Detect which cell encompasses the target text, then output its (X, Y) center coordinate. 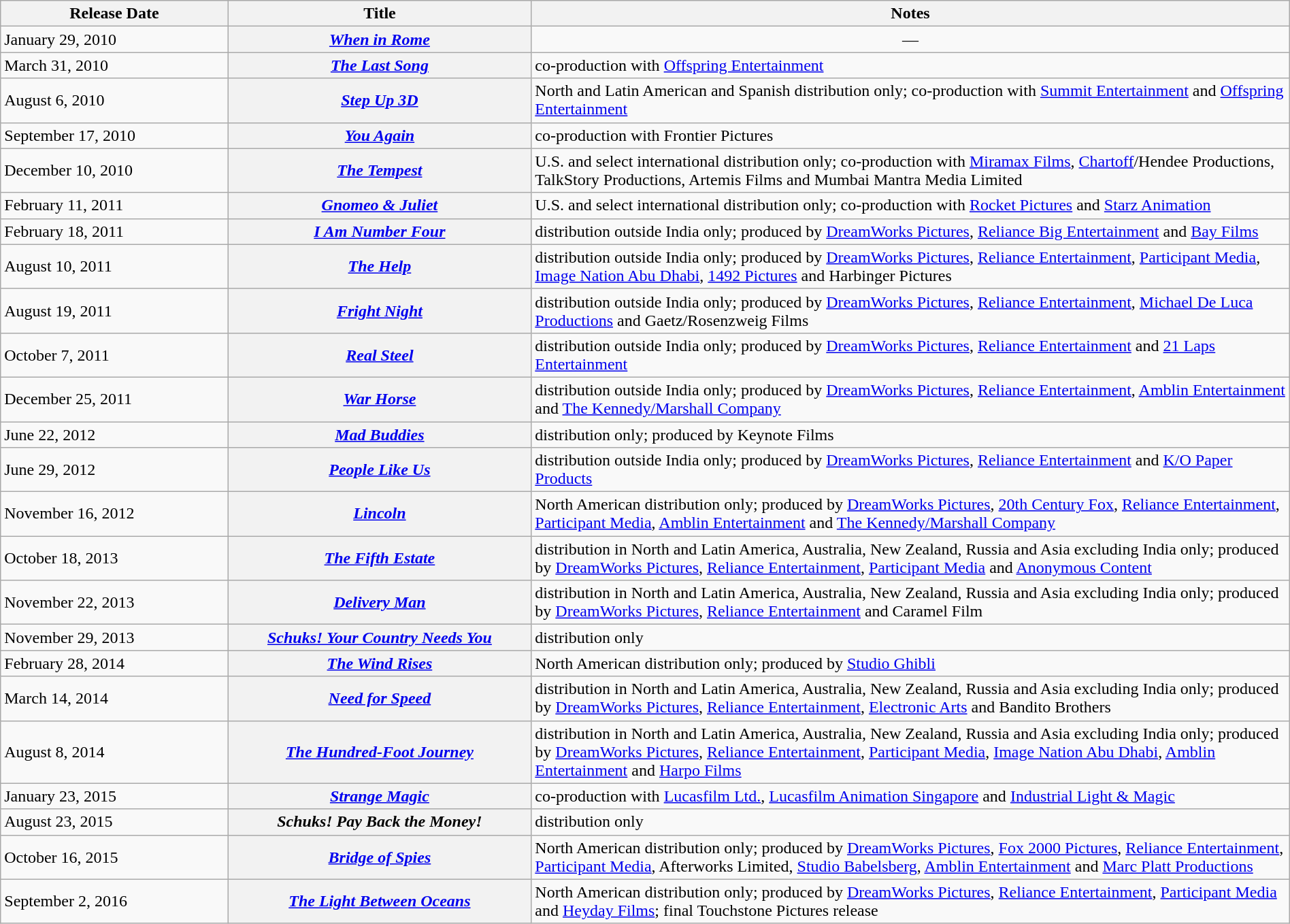
February 11, 2011 (114, 205)
I Am Number Four (380, 231)
co-production with Frontier Pictures (910, 135)
February 18, 2011 (114, 231)
Real Steel (380, 355)
Step Up 3D (380, 101)
distribution outside India only; produced by DreamWorks Pictures, Reliance Entertainment, Michael De Luca Productions and Gaetz/Rosenzweig Films (910, 310)
August 6, 2010 (114, 101)
January 29, 2010 (114, 39)
Release Date (114, 14)
distribution only; produced by Keynote Films (910, 435)
August 23, 2015 (114, 822)
November 16, 2012 (114, 514)
Fright Night (380, 310)
Title (380, 14)
co-production with Lucasfilm Ltd., Lucasfilm Animation Singapore and Industrial Light & Magic (910, 796)
Gnomeo & Juliet (380, 205)
distribution outside India only; produced by DreamWorks Pictures, Reliance Entertainment and K/O Paper Products (910, 469)
People Like Us (380, 469)
distribution outside India only; produced by DreamWorks Pictures, Reliance Big Entertainment and Bay Films (910, 231)
Delivery Man (380, 603)
Lincoln (380, 514)
August 19, 2011 (114, 310)
distribution outside India only; produced by DreamWorks Pictures, Reliance Entertainment and 21 Laps Entertainment (910, 355)
The Light Between Oceans (380, 901)
October 18, 2013 (114, 558)
March 31, 2010 (114, 65)
— (910, 39)
The Last Song (380, 65)
Schuks! Your Country Needs You (380, 638)
The Fifth Estate (380, 558)
North and Latin American and Spanish distribution only; co-production with Summit Entertainment and Offspring Entertainment (910, 101)
June 22, 2012 (114, 435)
February 28, 2014 (114, 663)
November 22, 2013 (114, 603)
September 2, 2016 (114, 901)
Need for Speed (380, 698)
Schuks! Pay Back the Money! (380, 822)
U.S. and select international distribution only; co-production with Rocket Pictures and Starz Animation (910, 205)
November 29, 2013 (114, 638)
October 16, 2015 (114, 857)
Strange Magic (380, 796)
September 17, 2010 (114, 135)
North American distribution only; produced by Studio Ghibli (910, 663)
When in Rome (380, 39)
The Hundred-Foot Journey (380, 752)
December 25, 2011 (114, 399)
You Again (380, 135)
December 10, 2010 (114, 170)
January 23, 2015 (114, 796)
Mad Buddies (380, 435)
The Tempest (380, 170)
June 29, 2012 (114, 469)
March 14, 2014 (114, 698)
distribution outside India only; produced by DreamWorks Pictures, Reliance Entertainment, Amblin Entertainment and The Kennedy/Marshall Company (910, 399)
October 7, 2011 (114, 355)
Bridge of Spies (380, 857)
August 8, 2014 (114, 752)
August 10, 2011 (114, 267)
The Wind Rises (380, 663)
The Help (380, 267)
co-production with Offspring Entertainment (910, 65)
War Horse (380, 399)
Notes (910, 14)
